Detect which cell encompasses the target text, then output its (X, Y) center coordinate. 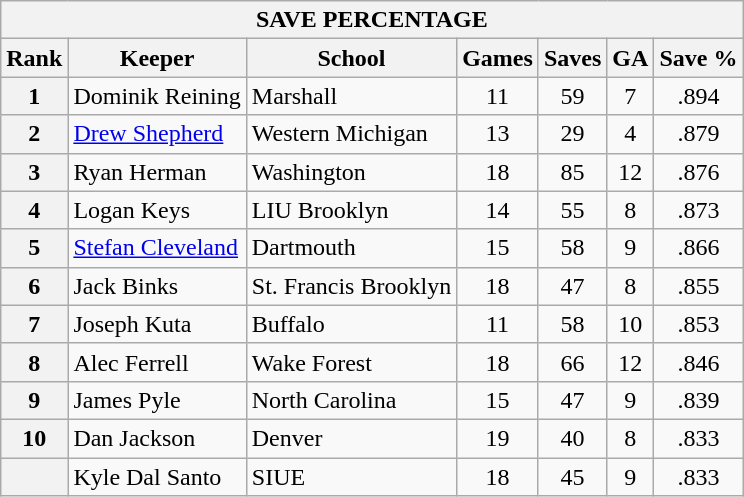
Stefan Cleveland (157, 248)
29 (572, 134)
.855 (698, 286)
1 (34, 96)
Kyle Dal Santo (157, 477)
.853 (698, 324)
Wake Forest (351, 362)
Buffalo (351, 324)
Dan Jackson (157, 438)
6 (34, 286)
.879 (698, 134)
Drew Shepherd (157, 134)
Rank (34, 58)
66 (572, 362)
Alec Ferrell (157, 362)
45 (572, 477)
Denver (351, 438)
Western Michigan (351, 134)
Jack Binks (157, 286)
40 (572, 438)
Saves (572, 58)
GA (630, 58)
.894 (698, 96)
3 (34, 172)
19 (498, 438)
James Pyle (157, 400)
St. Francis Brooklyn (351, 286)
SAVE PERCENTAGE (372, 20)
.866 (698, 248)
Logan Keys (157, 210)
Marshall (351, 96)
59 (572, 96)
14 (498, 210)
2 (34, 134)
Keeper (157, 58)
55 (572, 210)
Ryan Herman (157, 172)
85 (572, 172)
North Carolina (351, 400)
.873 (698, 210)
.846 (698, 362)
.839 (698, 400)
Dartmouth (351, 248)
Games (498, 58)
.876 (698, 172)
Washington (351, 172)
5 (34, 248)
LIU Brooklyn (351, 210)
Dominik Reining (157, 96)
School (351, 58)
SIUE (351, 477)
Joseph Kuta (157, 324)
13 (498, 134)
Save % (698, 58)
